Pinpoint the cell where the given text exists, returning its [x, y] midpoint coordinate. 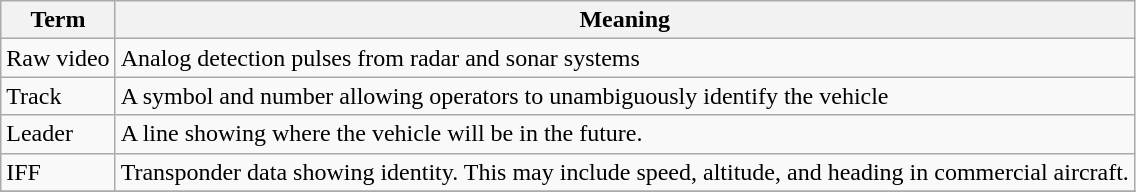
Meaning [624, 20]
Analog detection pulses from radar and sonar systems [624, 58]
A line showing where the vehicle will be in the future. [624, 134]
A symbol and number allowing operators to unambiguously identify the vehicle [624, 96]
Track [58, 96]
Term [58, 20]
IFF [58, 172]
Transponder data showing identity. This may include speed, altitude, and heading in commercial aircraft. [624, 172]
Leader [58, 134]
Raw video [58, 58]
